Identify which cell holds the provided text, then report its (x, y) central coordinate. 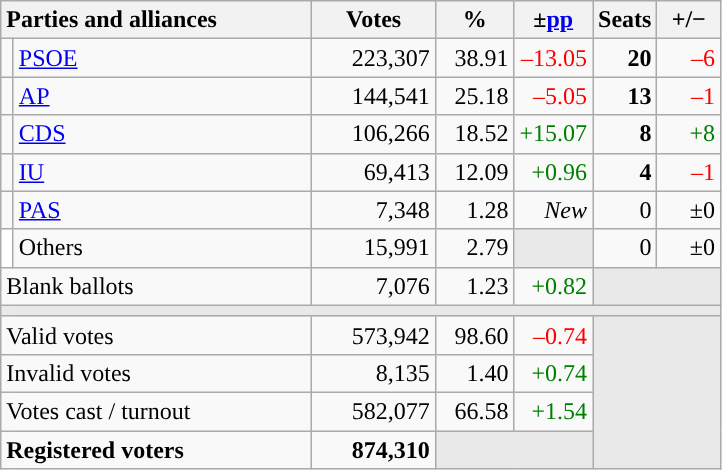
+0.96 (554, 172)
+0.74 (554, 373)
144,541 (374, 96)
Valid votes (156, 335)
66.58 (474, 411)
PSOE (162, 58)
2.79 (474, 248)
Blank ballots (156, 286)
–0.74 (554, 335)
IU (162, 172)
AP (162, 96)
7,348 (374, 210)
4 (625, 172)
15,991 (374, 248)
98.60 (474, 335)
1.40 (474, 373)
Invalid votes (156, 373)
Votes cast / turnout (156, 411)
12.09 (474, 172)
+/− (689, 20)
+1.54 (554, 411)
582,077 (374, 411)
–5.05 (554, 96)
+0.82 (554, 286)
–13.05 (554, 58)
+8 (689, 134)
±pp (554, 20)
7,076 (374, 286)
8 (625, 134)
+15.07 (554, 134)
38.91 (474, 58)
–6 (689, 58)
PAS (162, 210)
Registered voters (156, 449)
25.18 (474, 96)
Votes (374, 20)
69,413 (374, 172)
106,266 (374, 134)
1.23 (474, 286)
Parties and alliances (156, 20)
13 (625, 96)
Others (162, 248)
573,942 (374, 335)
8,135 (374, 373)
Seats (625, 20)
20 (625, 58)
% (474, 20)
223,307 (374, 58)
874,310 (374, 449)
1.28 (474, 210)
18.52 (474, 134)
New (554, 210)
CDS (162, 134)
